Return the (X, Y) coordinate for the center point of the cell that contains the specified text.  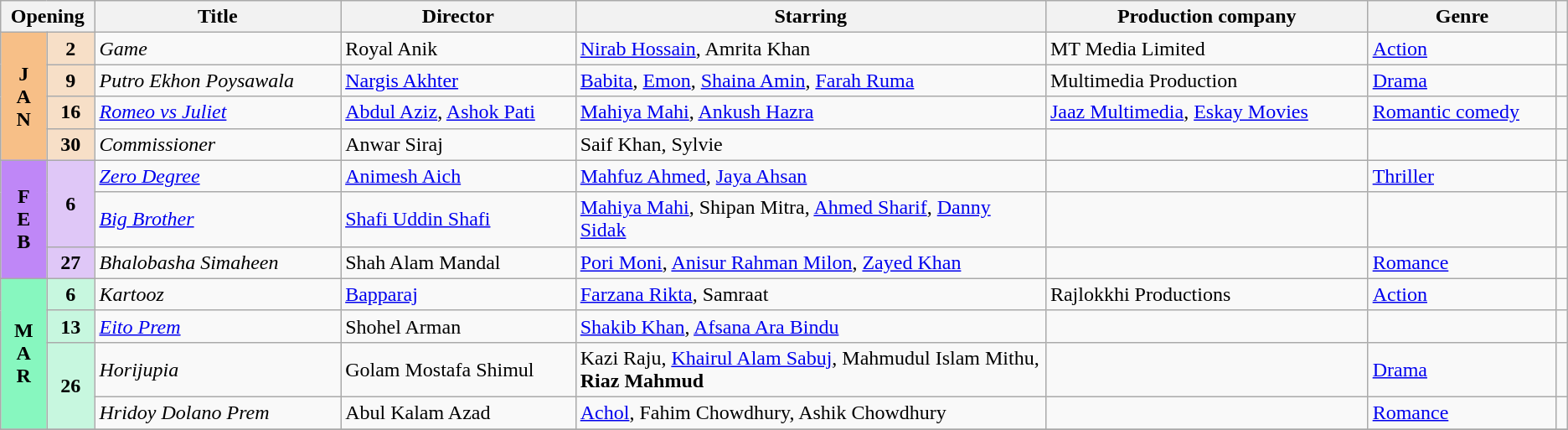
Abdul Aziz, Ashok Pati (459, 112)
Starring (811, 17)
Mahiya Mahi, Shipan Mitra, Ahmed Sharif, Danny Sidak (811, 220)
Thriller (1462, 176)
Eito Prem (218, 326)
Pori Moni, Anisur Rahman Milon, Zayed Khan (811, 262)
27 (70, 262)
Rajlokkhi Productions (1206, 294)
Kartooz (218, 294)
Babita, Emon, Shaina Amin, Farah Ruma (811, 80)
Title (218, 17)
2 (70, 49)
Romeo vs Juliet (218, 112)
Bapparaj (459, 294)
Mahfuz Ahmed, Jaya Ahsan (811, 176)
30 (70, 144)
Golam Mostafa Shimul (459, 369)
Commissioner (218, 144)
Multimedia Production (1206, 80)
Royal Anik (459, 49)
MT Media Limited (1206, 49)
Shakib Khan, Afsana Ara Bindu (811, 326)
Bhalobasha Simaheen (218, 262)
Shafi Uddin Shafi (459, 220)
Mahiya Mahi, Ankush Hazra (811, 112)
Putro Ekhon Poysawala (218, 80)
Farzana Rikta, Samraat (811, 294)
Production company (1206, 17)
Director (459, 17)
Kazi Raju, Khairul Alam Sabuj, Mahmudul Islam Mithu, Riaz Mahmud (811, 369)
Romantic comedy (1462, 112)
MAR (23, 354)
FEB (23, 220)
Nirab Hossain, Amrita Khan (811, 49)
Shohel Arman (459, 326)
9 (70, 80)
Opening (48, 17)
13 (70, 326)
Jaaz Multimedia, Eskay Movies (1206, 112)
Shah Alam Mandal (459, 262)
Game (218, 49)
Nargis Akhter (459, 80)
JAN (23, 96)
Saif Khan, Sylvie (811, 144)
Hridoy Dolano Prem (218, 412)
Zero Degree (218, 176)
26 (70, 386)
16 (70, 112)
Achol, Fahim Chowdhury, Ashik Chowdhury (811, 412)
Animesh Aich (459, 176)
Anwar Siraj (459, 144)
Abul Kalam Azad (459, 412)
Genre (1462, 17)
Big Brother (218, 220)
Horijupia (218, 369)
